Search for the cell housing the specified text and yield its (X, Y) center coordinate. 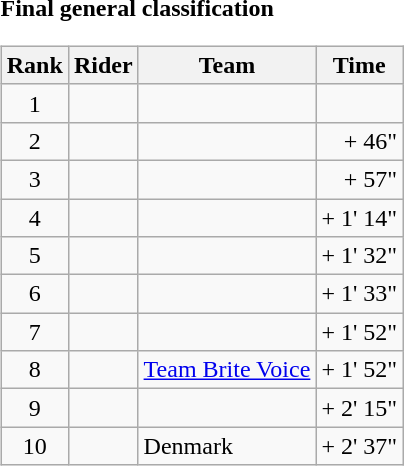
+ 1' 32" (360, 256)
+ 1' 33" (360, 294)
+ 2' 37" (360, 446)
5 (34, 256)
Team (227, 65)
+ 1' 14" (360, 217)
7 (34, 332)
+ 2' 15" (360, 408)
+ 57" (360, 179)
1 (34, 103)
Team Brite Voice (227, 370)
4 (34, 217)
9 (34, 408)
Rider (103, 65)
10 (34, 446)
Time (360, 65)
2 (34, 141)
3 (34, 179)
+ 46" (360, 141)
Denmark (227, 446)
8 (34, 370)
Rank (34, 65)
6 (34, 294)
